From the cell containing the given text, extract its center point as (x, y) coordinate. 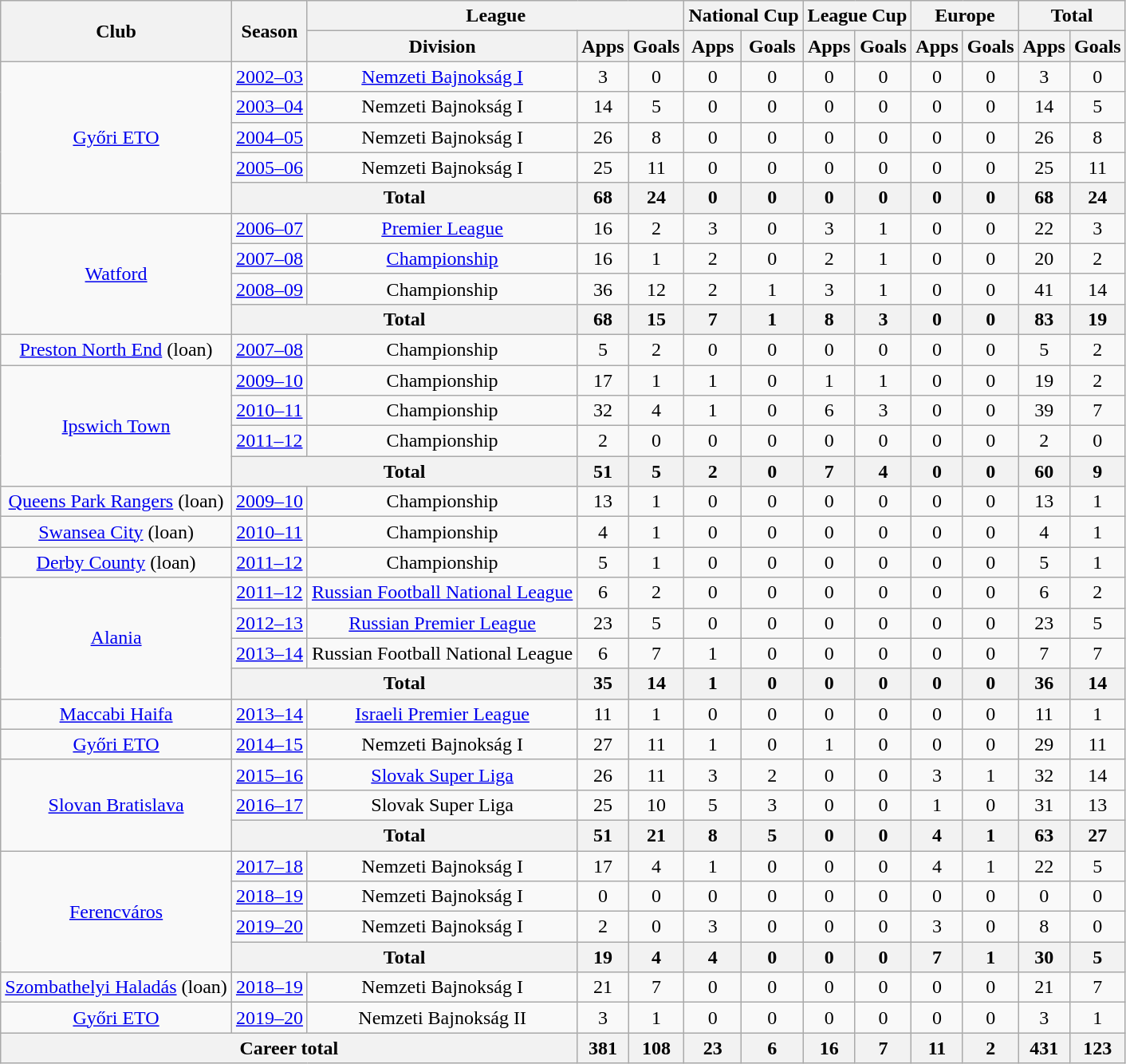
63 (1044, 835)
2006–07 (270, 228)
83 (1044, 319)
2003–04 (270, 107)
31 (1044, 805)
Alania (116, 638)
Ipswich Town (116, 426)
39 (1044, 411)
108 (656, 1048)
Nemzeti Bajnokság II (442, 1018)
Watford (116, 274)
National Cup (743, 16)
2017–18 (270, 865)
60 (1044, 471)
2005–06 (270, 167)
League Cup (857, 16)
Europe (965, 16)
381 (603, 1048)
2015–16 (270, 774)
41 (1044, 289)
Szombathelyi Haladás (loan) (116, 987)
Derby County (loan) (116, 562)
Club (116, 31)
2008–09 (270, 289)
Career total (289, 1048)
12 (656, 289)
Russian Premier League (442, 623)
2004–05 (270, 137)
35 (603, 684)
431 (1044, 1048)
2012–13 (270, 623)
Queens Park Rangers (loan) (116, 502)
30 (1044, 957)
Maccabi Haifa (116, 714)
29 (1044, 744)
Slovan Bratislava (116, 805)
Premier League (442, 228)
Israeli Premier League (442, 714)
Division (442, 46)
20 (1044, 258)
2014–15 (270, 744)
Swansea City (loan) (116, 532)
123 (1097, 1048)
10 (656, 805)
15 (656, 319)
2016–17 (270, 805)
2002–03 (270, 77)
League (496, 16)
9 (1097, 471)
Ferencváros (116, 911)
Season (270, 31)
Preston North End (loan) (116, 349)
